Output the [X, Y] coordinate of the center of the cell containing the given text.  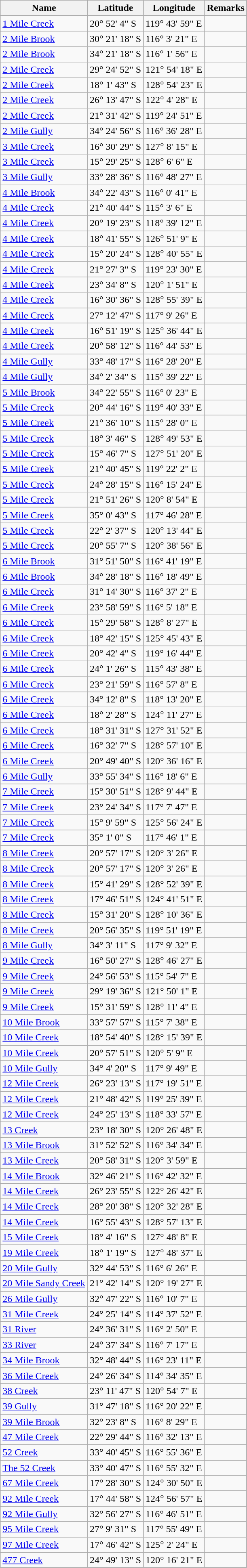
18° 2' 28" S [115, 715]
128° 49' 53" E [174, 438]
116° 18' 6" E [174, 776]
34° 12' 8" S [115, 700]
116° 6' 26" E [174, 1268]
23° 24' 34" S [115, 807]
122° 4' 28" E [174, 100]
128° 15' 39" E [174, 1038]
8 Mile Gully [44, 945]
33° 55' 34" S [115, 776]
120° 26' 48" E [174, 1130]
128° 57' 10" E [174, 746]
120° 5' 9" E [174, 1053]
120° 54' 7" E [174, 1391]
116° 46' 51" E [174, 1514]
127° 8' 15" E [174, 146]
20° 58' 12" S [115, 346]
121° 54' 18" E [174, 69]
33° 57' 57" S [115, 1022]
115° 3' 6" E [174, 208]
20° 57' 51" S [115, 1053]
24° 37' 34" S [115, 1345]
20° 19' 23" S [115, 223]
125° 36' 44" E [174, 331]
117° 9' 49" E [174, 1068]
10 Mile Brook [44, 1022]
16° 30' 36" S [115, 300]
97 Mile Creek [44, 1545]
128° 46' 27" E [174, 961]
21° 40' 45" S [115, 469]
116° 10' 7" E [174, 1299]
31 River [44, 1329]
16° 50' 27" S [115, 961]
34° 24' 56" S [115, 131]
127° 31' 52" E [174, 730]
20° 44' 16" S [115, 407]
116° 15' 24" E [174, 484]
23° 18' 30" S [115, 1130]
31 Mile Creek [44, 1314]
117° 9' 32" E [174, 945]
34 Mile Brook [44, 1360]
4 Mile Brook [44, 193]
18° 3' 46" S [115, 438]
20° 49' 40" S [115, 761]
33° 48' 17" S [115, 361]
95 Mile Creek [44, 1529]
120° 32' 28" E [174, 1207]
20° 42' 4" S [115, 653]
121° 50' 1" E [174, 992]
115° 54' 7" E [174, 976]
15° 20' 24" S [115, 254]
15° 41' 29" S [115, 884]
128° 11' 4" E [174, 1007]
119° 51' 19" E [174, 930]
Latitude [115, 8]
115° 39' 22" E [174, 377]
21° 48' 42" S [115, 1099]
5 Mile Brook [44, 392]
35° 1' 0" S [115, 838]
116° 42' 32" E [174, 1176]
119° 25' 39" E [174, 1099]
14 Mile Brook [44, 1176]
30° 21' 18" S [115, 39]
124° 41' 51" E [174, 899]
31° 52' 52" S [115, 1145]
16° 32' 7" S [115, 746]
20° 55' 7" S [115, 546]
116° 41' 19" E [174, 561]
117° 46' 1" E [174, 838]
24° 36' 31" S [115, 1329]
128° 40' 55" E [174, 254]
20° 56' 35" S [115, 930]
20 Mile Sandy Creek [44, 1283]
33° 28' 36" S [115, 177]
122° 26' 42" E [174, 1191]
116° 37' 2" E [174, 592]
15° 31' 59" S [115, 1007]
116° 55' 36" E [174, 1453]
117° 19' 51" E [174, 1084]
116° 32' 13" E [174, 1437]
1 Mile Creek [44, 23]
128° 55' 39" E [174, 300]
119° 24' 51" E [174, 115]
17° 44' 58" S [115, 1499]
36 Mile Creek [44, 1375]
24° 49' 13" S [115, 1560]
116° 57' 8" E [174, 684]
39 Mile Brook [44, 1421]
126° 51' 9" E [174, 239]
18° 41' 55" S [115, 239]
21° 36' 10" S [115, 423]
124° 30' 50" E [174, 1483]
15° 29' 25" S [115, 161]
124° 11' 27" E [174, 715]
32° 46' 21" S [115, 1176]
3 Mile Gully [44, 177]
38 Creek [44, 1391]
32° 44' 53" S [115, 1268]
33° 40' 47" S [115, 1468]
116° 0' 41" E [174, 193]
31° 47' 18" S [115, 1406]
128° 54' 23" E [174, 85]
116° 3' 21" E [174, 39]
119° 16' 44" E [174, 653]
118° 33' 57" E [174, 1114]
29° 19' 36" S [115, 992]
16° 55' 43" S [115, 1222]
32° 23' 8" S [115, 1421]
34° 22' 55" S [115, 392]
39 Gully [44, 1406]
116° 44' 53" E [174, 346]
125° 56' 24" E [174, 822]
116° 1' 56" E [174, 54]
27° 9' 31" S [115, 1529]
15° 9' 59" S [115, 822]
116° 2' 50" E [174, 1329]
116° 28' 20" E [174, 361]
32° 56' 27" S [115, 1514]
34° 21' 18" S [115, 54]
26° 23' 13" S [115, 1084]
119° 22' 2" E [174, 469]
128° 9' 44" E [174, 792]
29° 24' 52" S [115, 69]
128° 57' 13" E [174, 1222]
120° 36' 16" E [174, 761]
26 Mile Gully [44, 1299]
32° 47' 22" S [115, 1299]
24° 25' 14" S [115, 1314]
The 52 Creek [44, 1468]
119° 40' 33" E [174, 407]
120° 1' 51" E [174, 285]
127° 48' 8" E [174, 1237]
15° 31' 20" S [115, 914]
125° 45' 43" E [174, 638]
34° 2' 34" S [115, 377]
34° 3' 11" S [115, 945]
116° 34' 34" E [174, 1145]
114° 37' 52" E [174, 1314]
23° 34' 8" S [115, 285]
128° 10' 36" E [174, 914]
24° 26' 34" S [115, 1375]
128° 6' 6" E [174, 161]
33 River [44, 1345]
125° 2' 24" E [174, 1545]
116° 8' 29" E [174, 1421]
15° 30' 51" S [115, 792]
18° 1' 19" S [115, 1253]
26° 13' 47" S [115, 100]
15° 29' 58" S [115, 623]
67 Mile Creek [44, 1483]
10 Mile Gully [44, 1068]
27° 12' 47" S [115, 315]
115° 7' 38" E [174, 1022]
18° 54' 40" S [115, 1038]
117° 46' 28" E [174, 515]
120° 13' 44" E [174, 530]
119° 23' 30" E [174, 269]
120° 16' 21" E [174, 1560]
2 Mile Gully [44, 131]
128° 8' 27" E [174, 623]
120° 3' 59" E [174, 1160]
24° 56' 53" S [115, 976]
120° 38' 56" E [174, 546]
Longitude [174, 8]
Name [44, 8]
22° 2' 37" S [115, 530]
23° 11' 47" S [115, 1391]
26° 23' 55" S [115, 1191]
118° 39' 12" E [174, 223]
117° 55' 49" E [174, 1529]
24° 25' 13" S [115, 1114]
18° 4' 16" S [115, 1237]
20° 52' 4" S [115, 23]
115° 28' 0" E [174, 423]
47 Mile Creek [44, 1437]
34° 22' 43" S [115, 193]
34° 28' 18" S [115, 576]
22° 29' 44" S [115, 1437]
21° 27' 3" S [115, 269]
13 Mile Brook [44, 1145]
92 Mile Gully [44, 1514]
13 Creek [44, 1130]
6 Mile Gully [44, 776]
124° 56' 57" E [174, 1499]
92 Mile Creek [44, 1499]
19 Mile Creek [44, 1253]
23° 21' 59" S [115, 684]
116° 36' 28" E [174, 131]
28° 20' 38" S [115, 1207]
115° 43' 38" E [174, 669]
118° 13' 20" E [174, 700]
116° 0' 23" E [174, 392]
35° 0' 43" S [115, 515]
34° 4' 20" S [115, 1068]
21° 40' 44" S [115, 208]
114° 34' 35" E [174, 1375]
21° 42' 14" S [115, 1283]
13 Mile Creek [44, 1160]
120° 8' 54" E [174, 500]
116° 48' 27" E [174, 177]
23° 58' 59" S [115, 607]
18° 1' 43" S [115, 85]
18° 42' 15" S [115, 638]
15 Mile Creek [44, 1237]
21° 51' 26" S [115, 500]
127° 51' 20" E [174, 454]
116° 5' 18" E [174, 607]
20 Mile Gully [44, 1268]
477 Creek [44, 1560]
16° 51' 19" S [115, 331]
116° 55' 32" E [174, 1468]
21° 31' 42" S [115, 115]
17° 46' 51" S [115, 899]
15° 46' 7" S [115, 454]
16° 30' 29" S [115, 146]
17° 28' 30" S [115, 1483]
128° 52' 39" E [174, 884]
52 Creek [44, 1453]
17° 46' 42" S [115, 1545]
117° 9' 26" E [174, 315]
119° 43' 59" E [174, 23]
116° 7' 17" E [174, 1345]
32° 48' 44" S [115, 1360]
18° 31' 31" S [115, 730]
31° 14' 30" S [115, 592]
20° 58' 31" S [115, 1160]
116° 23' 11" E [174, 1360]
31° 51' 50" S [115, 561]
116° 20' 22" E [174, 1406]
24° 1' 26" S [115, 669]
116° 18' 49" E [174, 576]
120° 19' 27" E [174, 1283]
127° 48' 37" E [174, 1253]
24° 28' 15" S [115, 484]
33° 40' 45" S [115, 1453]
Remarks [226, 8]
117° 7' 47" E [174, 807]
